Determine the (X, Y) coordinate at the center of the cell enclosing the given text.  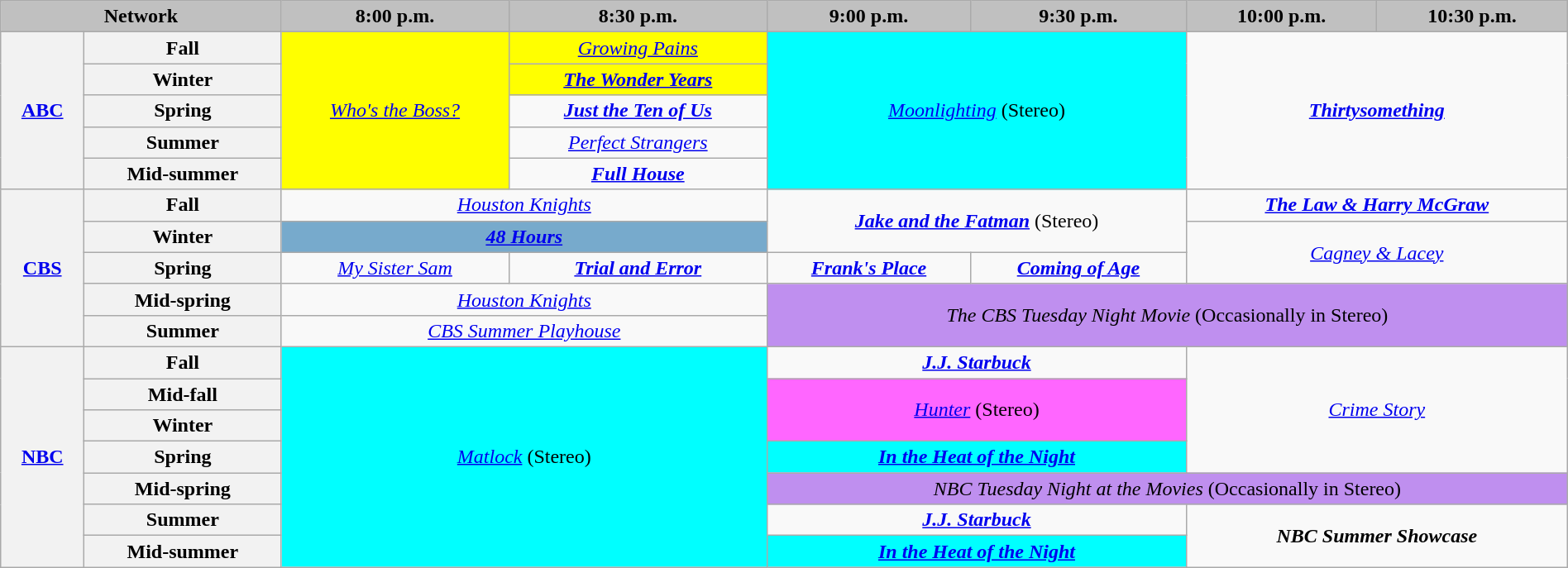
Trial and Error (638, 268)
Network (141, 17)
CBS Summer Playhouse (524, 331)
Perfect Strangers (638, 142)
8:00 p.m. (395, 17)
NBC Tuesday Night at the Movies (Occasionally in Stereo) (1168, 489)
Frank's Place (869, 268)
48 Hours (524, 236)
My Sister Sam (395, 268)
Crime Story (1376, 409)
The CBS Tuesday Night Movie (Occasionally in Stereo) (1168, 315)
Cagney & Lacey (1376, 252)
9:00 p.m. (869, 17)
10:00 p.m. (1281, 17)
Hunter (Stereo) (978, 410)
NBC (43, 456)
Thirtysomething (1376, 111)
ABC (43, 111)
Jake and the Fatman (Stereo) (978, 221)
Growing Pains (638, 48)
Matlock (Stereo) (524, 456)
Moonlighting (Stereo) (978, 111)
Coming of Age (1078, 268)
CBS (43, 268)
NBC Summer Showcase (1376, 536)
The Law & Harry McGraw (1376, 205)
10:30 p.m. (1472, 17)
8:30 p.m. (638, 17)
9:30 p.m. (1078, 17)
Who's the Boss? (395, 111)
The Wonder Years (638, 79)
Just the Ten of Us (638, 111)
Full House (638, 174)
Mid-fall (183, 394)
